Search for the cell housing the specified text and yield its (X, Y) center coordinate. 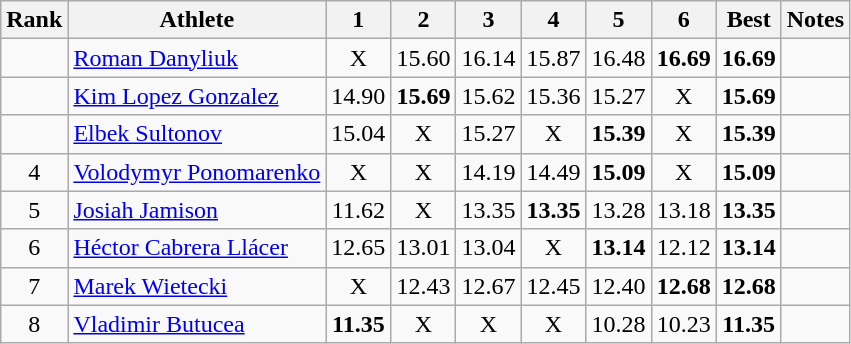
Rank (34, 20)
13.28 (618, 210)
15.36 (554, 96)
Volodymyr Ponomarenko (197, 172)
Athlete (197, 20)
8 (34, 324)
Marek Wietecki (197, 286)
12.43 (424, 286)
15.04 (358, 134)
12.67 (488, 286)
12.45 (554, 286)
Héctor Cabrera Llácer (197, 248)
Notes (815, 20)
1 (358, 20)
12.40 (618, 286)
Roman Danyliuk (197, 58)
12.12 (684, 248)
15.62 (488, 96)
10.23 (684, 324)
2 (424, 20)
14.49 (554, 172)
14.90 (358, 96)
11.62 (358, 210)
16.14 (488, 58)
13.01 (424, 248)
12.65 (358, 248)
14.19 (488, 172)
13.04 (488, 248)
7 (34, 286)
13.18 (684, 210)
15.87 (554, 58)
Vladimir Butucea (197, 324)
Best (748, 20)
15.60 (424, 58)
16.48 (618, 58)
3 (488, 20)
Kim Lopez Gonzalez (197, 96)
Elbek Sultonov (197, 134)
10.28 (618, 324)
Josiah Jamison (197, 210)
